Extract the [X, Y] coordinate from the center of the cell holding the provided text.  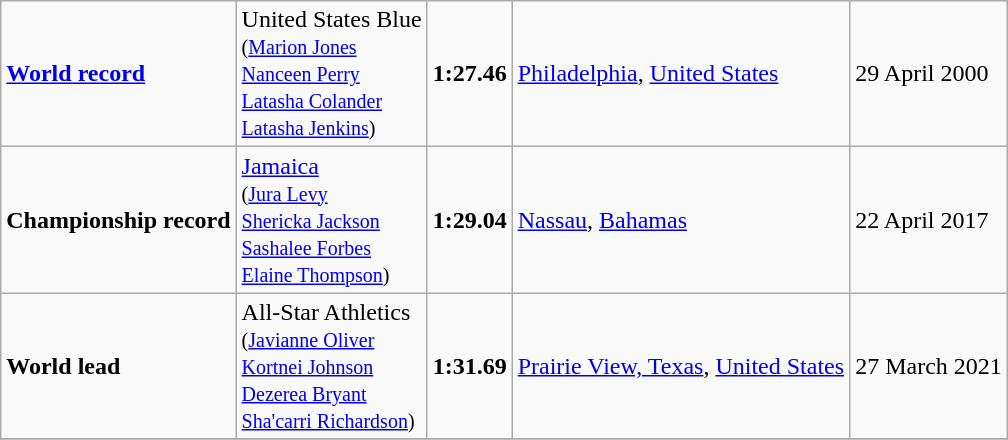
29 April 2000 [929, 74]
World lead [118, 366]
Nassau, Bahamas [680, 220]
United States Blue(Marion JonesNanceen PerryLatasha ColanderLatasha Jenkins) [332, 74]
Prairie View, Texas, United States [680, 366]
1:27.46 [470, 74]
1:31.69 [470, 366]
27 March 2021 [929, 366]
World record [118, 74]
22 April 2017 [929, 220]
Jamaica(Jura LevyShericka JacksonSashalee ForbesElaine Thompson) [332, 220]
Philadelphia, United States [680, 74]
Championship record [118, 220]
All-Star Athletics(Javianne OliverKortnei JohnsonDezerea BryantSha'carri Richardson) [332, 366]
1:29.04 [470, 220]
